Find where the given text appears and provide that cell's center as (x, y) coordinate. 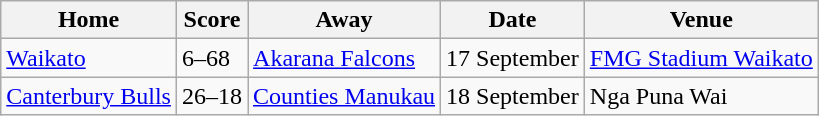
Canterbury Bulls (89, 96)
Home (89, 20)
26–18 (212, 96)
Venue (701, 20)
Score (212, 20)
Counties Manukau (344, 96)
Nga Puna Wai (701, 96)
FMG Stadium Waikato (701, 58)
18 September (513, 96)
Akarana Falcons (344, 58)
Date (513, 20)
6–68 (212, 58)
Away (344, 20)
Waikato (89, 58)
17 September (513, 58)
